Output the [x, y] coordinate of the center of the cell containing the given text.  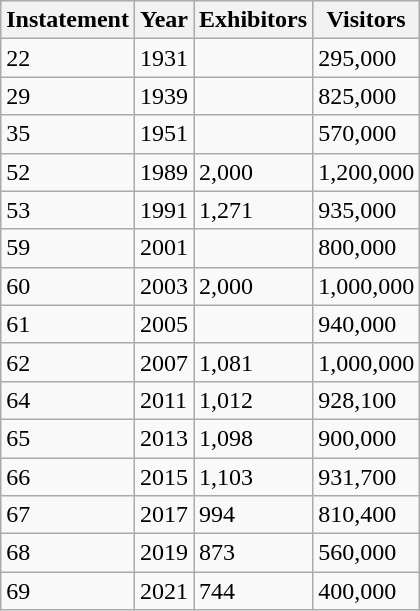
295,000 [366, 58]
2017 [164, 515]
935,000 [366, 210]
744 [254, 591]
2019 [164, 553]
400,000 [366, 591]
800,000 [366, 248]
Instatement [68, 20]
825,000 [366, 96]
1,012 [254, 400]
68 [68, 553]
1991 [164, 210]
Exhibitors [254, 20]
931,700 [366, 477]
69 [68, 591]
1989 [164, 172]
2015 [164, 477]
Visitors [366, 20]
2013 [164, 438]
810,400 [366, 515]
1,271 [254, 210]
59 [68, 248]
1,098 [254, 438]
66 [68, 477]
65 [68, 438]
35 [68, 134]
2021 [164, 591]
61 [68, 324]
1,081 [254, 362]
2003 [164, 286]
52 [68, 172]
Year [164, 20]
64 [68, 400]
1931 [164, 58]
29 [68, 96]
67 [68, 515]
62 [68, 362]
570,000 [366, 134]
994 [254, 515]
60 [68, 286]
1951 [164, 134]
2011 [164, 400]
2007 [164, 362]
53 [68, 210]
873 [254, 553]
940,000 [366, 324]
22 [68, 58]
560,000 [366, 553]
1939 [164, 96]
1,200,000 [366, 172]
2001 [164, 248]
1,103 [254, 477]
2005 [164, 324]
928,100 [366, 400]
900,000 [366, 438]
